Return [x, y] of the center of cell containing provided text 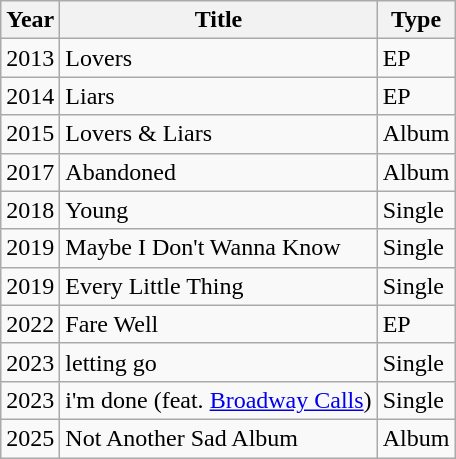
Lovers & Liars [218, 134]
2013 [30, 58]
Not Another Sad Album [218, 438]
2015 [30, 134]
i'm done (feat. Broadway Calls) [218, 400]
Title [218, 20]
Young [218, 210]
2025 [30, 438]
Maybe I Don't Wanna Know [218, 248]
Fare Well [218, 324]
Liars [218, 96]
letting go [218, 362]
2018 [30, 210]
Every Little Thing [218, 286]
2014 [30, 96]
Lovers [218, 58]
2022 [30, 324]
Abandoned [218, 172]
Type [416, 20]
2017 [30, 172]
Year [30, 20]
